Provide the (x, y) coordinate of the cell's center where the given text is located.  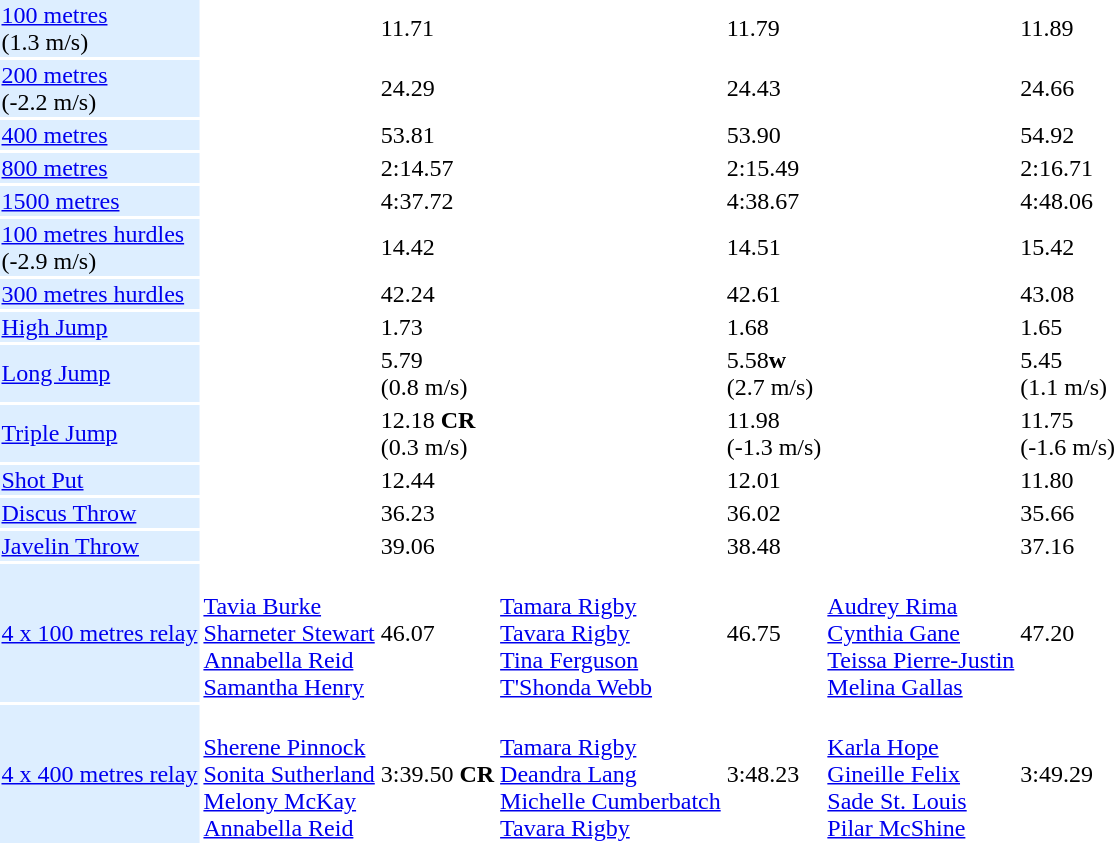
300 metres hurdles (100, 294)
46.75 (774, 633)
4 x 100 metres relay (100, 633)
800 metres (100, 168)
1500 metres (100, 201)
Triple Jump (100, 434)
24.29 (437, 88)
38.48 (774, 546)
12.18 CR (0.3 m/s) (437, 434)
53.90 (774, 135)
Tavia Burke Sharneter Stewart Annabella Reid Samantha Henry (289, 633)
11.98 (-1.3 m/s) (774, 434)
Karla Hope Gineille Felix Sade St. Louis Pilar McShine (921, 774)
Javelin Throw (100, 546)
100 metres (1.3 m/s) (100, 28)
200 metres (-2.2 m/s) (100, 88)
4 x 400 metres relay (100, 774)
24.43 (774, 88)
5.79 (0.8 m/s) (437, 374)
14.42 (437, 248)
Sherene Pinnock Sonita Sutherland Melony McKay Annabella Reid (289, 774)
High Jump (100, 327)
4:38.67 (774, 201)
400 metres (100, 135)
12.01 (774, 480)
5.58w (2.7 m/s) (774, 374)
100 metres hurdles (-2.9 m/s) (100, 248)
46.07 (437, 633)
3:48.23 (774, 774)
Tamara Rigby Tavara Rigby Tina Ferguson T'Shonda Webb (611, 633)
Tamara Rigby Deandra Lang Michelle Cumberbatch Tavara Rigby (611, 774)
39.06 (437, 546)
11.71 (437, 28)
36.02 (774, 513)
12.44 (437, 480)
1.73 (437, 327)
Discus Throw (100, 513)
4:37.72 (437, 201)
Shot Put (100, 480)
14.51 (774, 248)
2:15.49 (774, 168)
42.61 (774, 294)
42.24 (437, 294)
1.68 (774, 327)
Audrey Rima Cynthia Gane Teissa Pierre-Justin Melina Gallas (921, 633)
53.81 (437, 135)
11.79 (774, 28)
36.23 (437, 513)
Long Jump (100, 374)
2:14.57 (437, 168)
3:39.50 CR (437, 774)
